Output the (X, Y) coordinate of the center of the cell containing the given text.  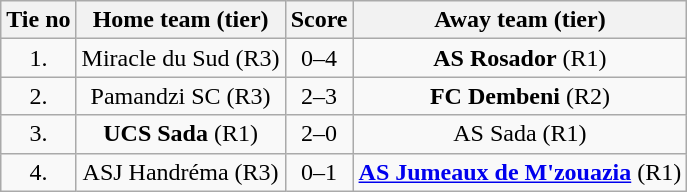
Pamandzi SC (R3) (180, 96)
Away team (tier) (520, 20)
AS Sada (R1) (520, 134)
0–4 (319, 58)
Miracle du Sud (R3) (180, 58)
FC Dembeni (R2) (520, 96)
1. (38, 58)
2–0 (319, 134)
AS Jumeaux de M'zouazia (R1) (520, 172)
AS Rosador (R1) (520, 58)
2–3 (319, 96)
0–1 (319, 172)
2. (38, 96)
Tie no (38, 20)
Home team (tier) (180, 20)
3. (38, 134)
Score (319, 20)
UCS Sada (R1) (180, 134)
4. (38, 172)
ASJ Handréma (R3) (180, 172)
